For the text-containing cell, return its midpoint in (x, y) coordinate format. 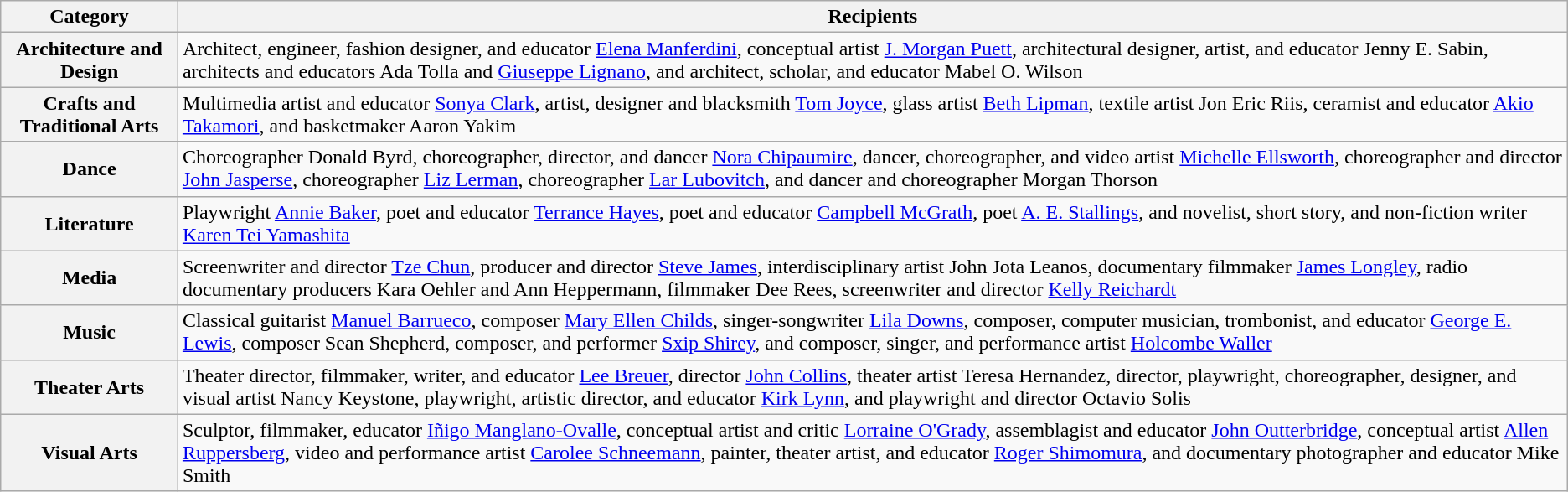
Architecture and Design (90, 60)
Literature (90, 223)
Visual Arts (90, 453)
Category (90, 17)
Crafts and Traditional Arts (90, 114)
Music (90, 332)
Recipients (873, 17)
Theater Arts (90, 387)
Media (90, 278)
Dance (90, 169)
